Output the [X, Y] coordinate of the center of the cell containing the given text.  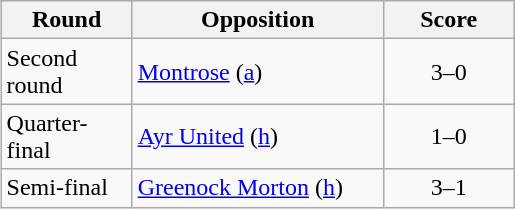
Round [66, 20]
Montrose (a) [258, 72]
3–1 [448, 188]
Semi-final [66, 188]
Quarter-final [66, 136]
Greenock Morton (h) [258, 188]
Second round [66, 72]
1–0 [448, 136]
Ayr United (h) [258, 136]
Opposition [258, 20]
Score [448, 20]
3–0 [448, 72]
